Locate the cell with the specified text and output its (X, Y) center coordinate. 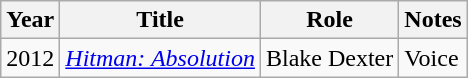
Title (160, 20)
Blake Dexter (329, 58)
Hitman: Absolution (160, 58)
Notes (433, 20)
Year (30, 20)
Voice (433, 58)
2012 (30, 58)
Role (329, 20)
